Locate the cell with the specified text and output its (x, y) center coordinate. 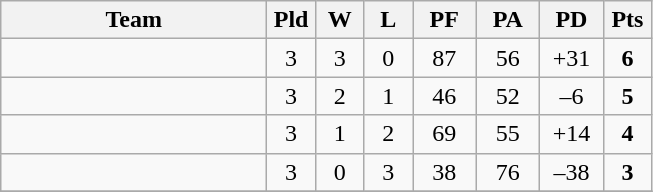
76 (508, 172)
L (388, 20)
–6 (572, 96)
PA (508, 20)
PD (572, 20)
87 (444, 58)
+31 (572, 58)
52 (508, 96)
69 (444, 134)
55 (508, 134)
5 (628, 96)
56 (508, 58)
38 (444, 172)
Pld (292, 20)
Team (134, 20)
46 (444, 96)
+14 (572, 134)
6 (628, 58)
W (340, 20)
PF (444, 20)
4 (628, 134)
Pts (628, 20)
–38 (572, 172)
